From the cell containing the given text, extract its center point as (x, y) coordinate. 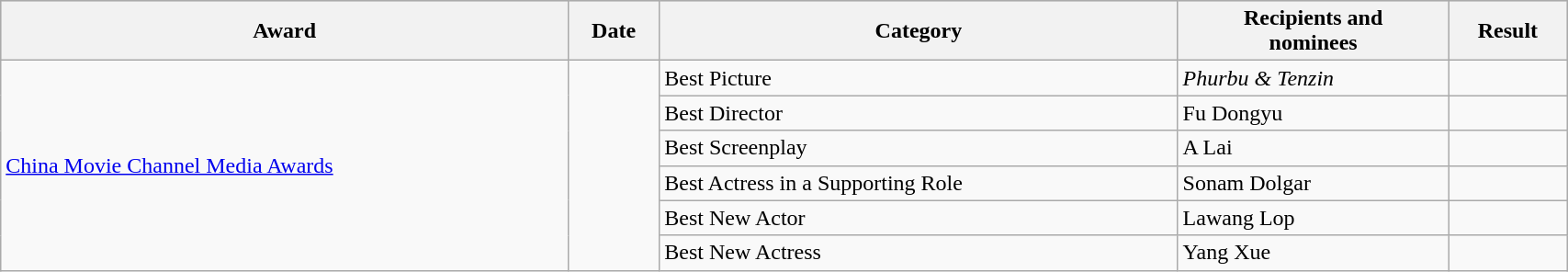
Fu Dongyu (1314, 113)
Best New Actress (919, 253)
Best Director (919, 113)
Result (1507, 31)
A Lai (1314, 148)
Phurbu & Tenzin (1314, 78)
Sonam Dolgar (1314, 183)
Category (919, 31)
Date (614, 31)
Best Actress in a Supporting Role (919, 183)
Lawang Lop (1314, 218)
Best Picture (919, 78)
Best Screenplay (919, 148)
Best New Actor (919, 218)
China Movie Channel Media Awards (285, 165)
Yang Xue (1314, 253)
Recipients and nominees (1314, 31)
Award (285, 31)
